Extract the (X, Y) coordinate from the center of the cell holding the provided text.  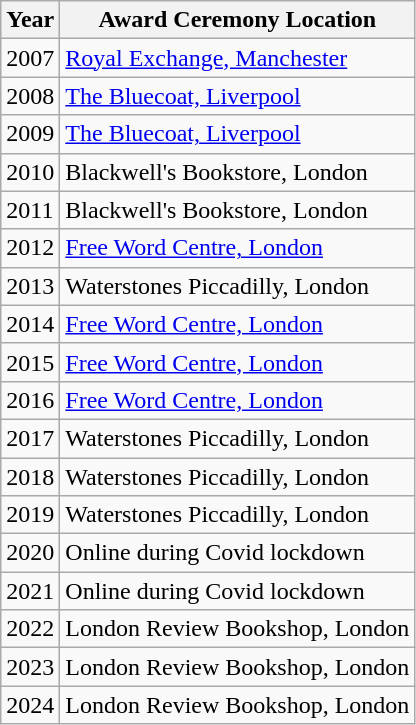
2020 (30, 553)
2011 (30, 210)
2010 (30, 172)
2009 (30, 134)
2012 (30, 248)
2014 (30, 324)
2023 (30, 667)
2018 (30, 477)
Royal Exchange, Manchester (238, 58)
2008 (30, 96)
2019 (30, 515)
2022 (30, 629)
2007 (30, 58)
2016 (30, 400)
Year (30, 20)
2015 (30, 362)
2021 (30, 591)
2013 (30, 286)
2024 (30, 705)
Award Ceremony Location (238, 20)
2017 (30, 438)
